Scan for the cell matching the given text and deliver its (x, y) coordinate at center. 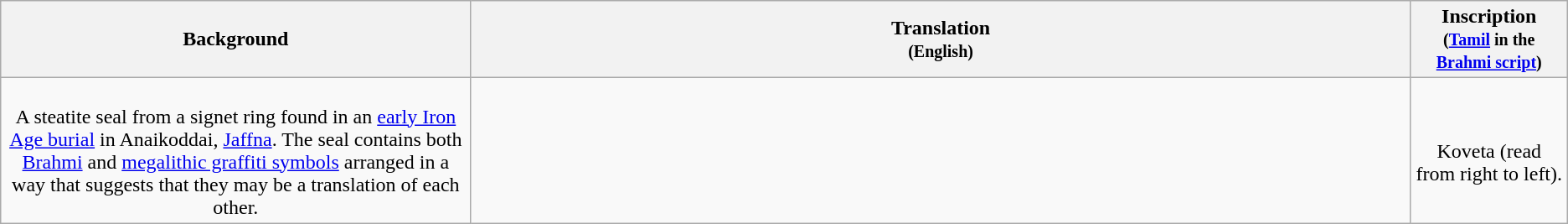
Inscription(Tamil in the Brahmi script) (1489, 39)
Koveta (read from right to left). (1489, 151)
Translation(English) (941, 39)
Background (236, 39)
